Locate the cell with the specified text and output its (x, y) center coordinate. 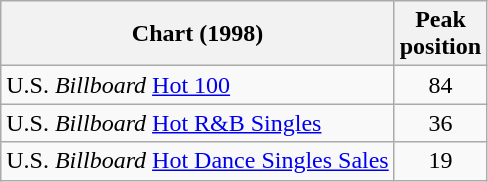
U.S. Billboard Hot Dance Singles Sales (198, 161)
19 (440, 161)
Chart (1998) (198, 34)
84 (440, 85)
U.S. Billboard Hot 100 (198, 85)
U.S. Billboard Hot R&B Singles (198, 123)
36 (440, 123)
Peakposition (440, 34)
